Detect which cell encompasses the target text, then output its (x, y) center coordinate. 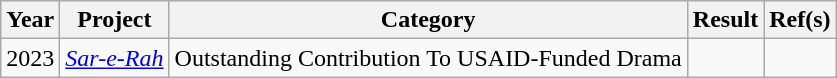
Outstanding Contribution To USAID-Funded Drama (428, 58)
Project (114, 20)
2023 (30, 58)
Year (30, 20)
Category (428, 20)
Result (725, 20)
Ref(s) (800, 20)
Sar-e-Rah (114, 58)
